Provide the (x, y) coordinate of the cell's center where the given text is located.  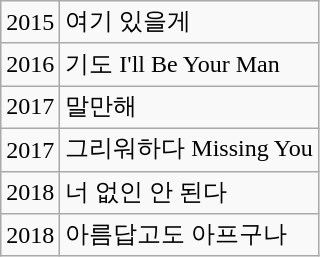
2016 (30, 64)
2015 (30, 22)
너 없인 안 된다 (189, 192)
여기 있을게 (189, 22)
말만해 (189, 108)
그리워하다 Missing You (189, 150)
기도 I'll Be Your Man (189, 64)
아름답고도 아프구나 (189, 236)
